Locate the cell with the specified text and output its (X, Y) center coordinate. 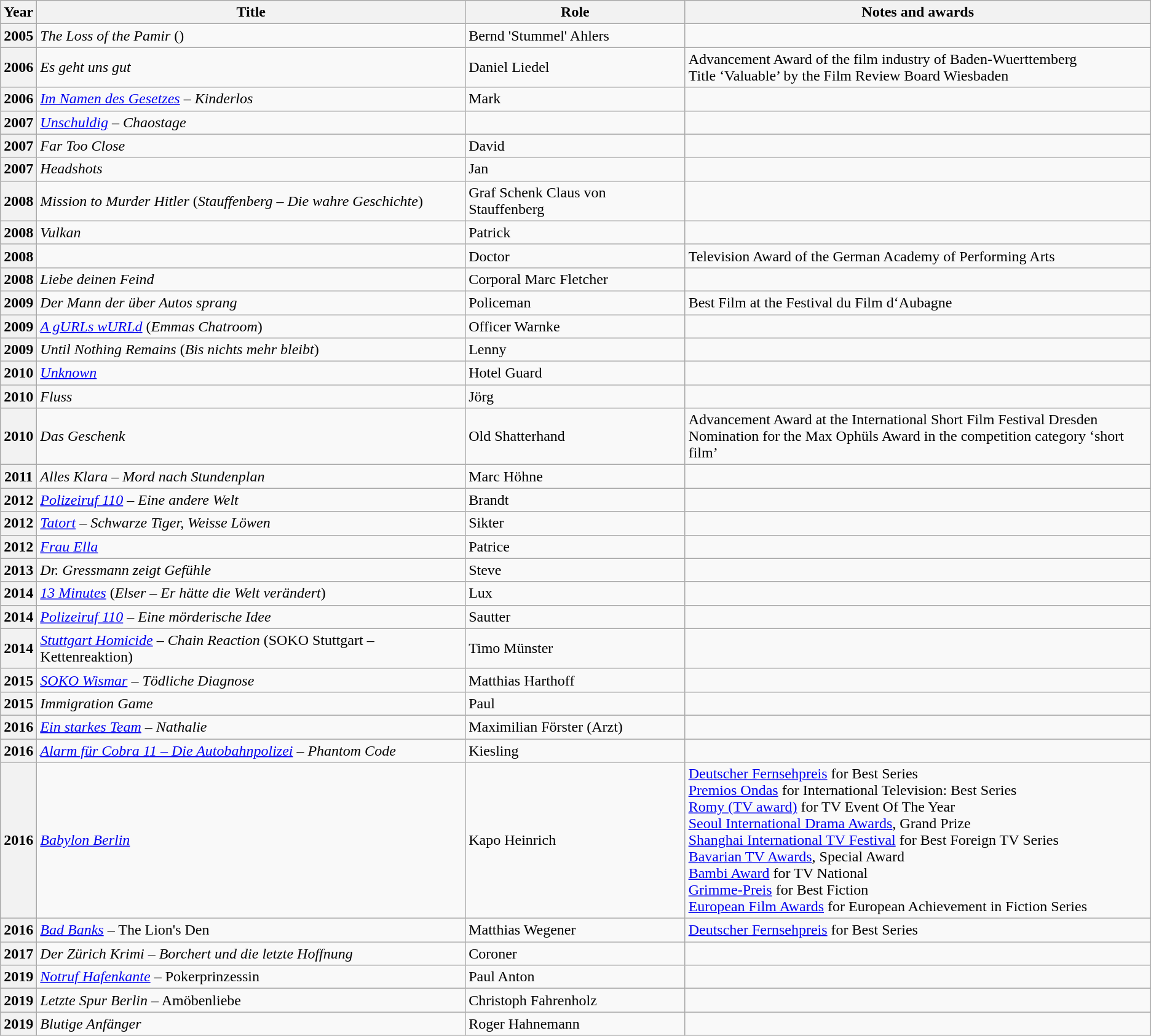
Babylon Berlin (251, 840)
Advancement Award at the International Short Film Festival DresdenNomination for the Max Ophüls Award in the competition category ‘short film’ (917, 437)
Roger Hahnemann (575, 1024)
Paul (575, 703)
A gURLs wURLd (Emmas Chatroom) (251, 326)
Role (575, 12)
Advancement Award of the film industry of Baden-WuerttembergTitle ‘Valuable’ by the Film Review Board Wiesbaden (917, 68)
Kapo Heinrich (575, 840)
Stuttgart Homicide – Chain Reaction (SOKO Stuttgart – Kettenreaktion) (251, 648)
Christoph Fahrenholz (575, 1000)
Lenny (575, 350)
Patrice (575, 547)
Polizeiruf 110 – Eine mörderische Idee (251, 617)
The Loss of the Pamir () (251, 36)
Marc Höhne (575, 476)
Polizeiruf 110 – Eine andere Welt (251, 500)
Patrick (575, 232)
Lux (575, 593)
Hotel Guard (575, 373)
Letzte Spur Berlin – Amöbenliebe (251, 1000)
Sautter (575, 617)
Mark (575, 99)
Title (251, 12)
Der Zürich Krimi – Borchert und die letzte Hoffnung (251, 954)
Matthias Wegener (575, 930)
Far Too Close (251, 146)
Bad Banks – The Lion's Den (251, 930)
Unschuldig – Chaostage (251, 122)
Alles Klara – Mord nach Stundenplan (251, 476)
Im Namen des Gesetzes – Kinderlos (251, 99)
Immigration Game (251, 703)
Corporal Marc Fletcher (575, 279)
Ein starkes Team – Nathalie (251, 727)
Vulkan (251, 232)
Graf Schenk Claus von Stauffenberg (575, 200)
Matthias Harthoff (575, 680)
Deutscher Fernsehpreis for Best Series (917, 930)
Officer Warnke (575, 326)
Es geht uns gut (251, 68)
Notruf Hafenkante – Pokerprinzessin (251, 977)
Year (18, 12)
Maximilian Förster (Arzt) (575, 727)
Dr. Gressmann zeigt Gefühle (251, 570)
Jan (575, 169)
Television Award of the German Academy of Performing Arts (917, 256)
Sikter (575, 523)
David (575, 146)
13 Minutes (Elser – Er hätte die Welt verändert) (251, 593)
Headshots (251, 169)
Der Mann der über Autos sprang (251, 302)
Tatort – Schwarze Tiger, Weisse Löwen (251, 523)
Best Film at the Festival du Film d‘Aubagne (917, 302)
Notes and awards (917, 12)
Daniel Liedel (575, 68)
Frau Ella (251, 547)
Steve (575, 570)
Jörg (575, 397)
Unknown (251, 373)
2005 (18, 36)
Bernd 'Stummel' Ahlers (575, 36)
2011 (18, 476)
Policeman (575, 302)
Liebe deinen Feind (251, 279)
2017 (18, 954)
Kiesling (575, 751)
Until Nothing Remains (Bis nichts mehr bleibt) (251, 350)
Mission to Murder Hitler (Stauffenberg – Die wahre Geschichte) (251, 200)
Brandt (575, 500)
Alarm für Cobra 11 – Die Autobahnpolizei – Phantom Code (251, 751)
2013 (18, 570)
Fluss (251, 397)
Doctor (575, 256)
Blutige Anfänger (251, 1024)
Coroner (575, 954)
Paul Anton (575, 977)
Das Geschenk (251, 437)
Old Shatterhand (575, 437)
Timo Münster (575, 648)
SOKO Wismar – Tödliche Diagnose (251, 680)
